Capture the cell that displays the provided text and extract its [x, y] central coordinate. 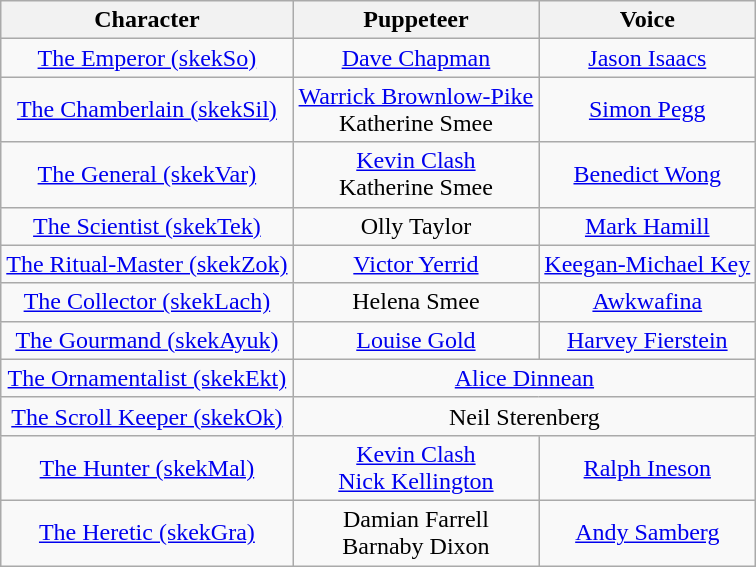
Awkwafina [648, 302]
The Scroll Keeper (skekOk) [147, 416]
The Scientist (skekTek) [147, 226]
The Emperor (skekSo) [147, 58]
Harvey Fierstein [648, 340]
Alice Dinnean [524, 378]
The Hunter (skekMal) [147, 468]
Kevin ClashNick Kellington [416, 468]
The Chamberlain (skekSil) [147, 110]
Olly Taylor [416, 226]
Keegan-Michael Key [648, 264]
Warrick Brownlow-PikeKatherine Smee [416, 110]
The Ornamentalist (skekEkt) [147, 378]
Ralph Ineson [648, 468]
The General (skekVar) [147, 174]
Dave Chapman [416, 58]
The Gourmand (skekAyuk) [147, 340]
Benedict Wong [648, 174]
Jason Isaacs [648, 58]
Mark Hamill [648, 226]
The Collector (skekLach) [147, 302]
Louise Gold [416, 340]
Voice [648, 20]
Neil Sterenberg [524, 416]
Character [147, 20]
Damian FarrellBarnaby Dixon [416, 532]
Kevin ClashKatherine Smee [416, 174]
Andy Samberg [648, 532]
Simon Pegg [648, 110]
The Ritual-Master (skekZok) [147, 264]
The Heretic (skekGra) [147, 532]
Puppeteer [416, 20]
Helena Smee [416, 302]
Victor Yerrid [416, 264]
